Capture the cell that displays the provided text and extract its (x, y) central coordinate. 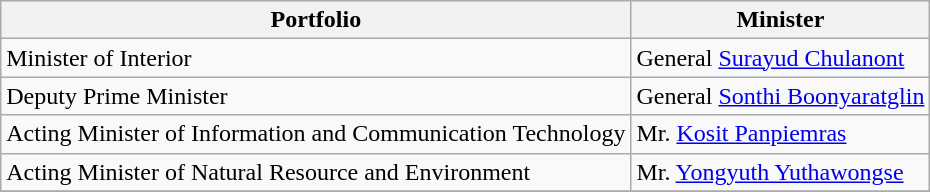
Minister of Interior (316, 58)
Deputy Prime Minister (316, 96)
Acting Minister of Natural Resource and Environment (316, 172)
General Sonthi Boonyaratglin (780, 96)
Minister (780, 20)
Mr. Yongyuth Yuthawongse (780, 172)
Acting Minister of Information and Communication Technology (316, 134)
Mr. Kosit Panpiemras (780, 134)
General Surayud Chulanont (780, 58)
Portfolio (316, 20)
